Search for the cell housing the specified text and yield its (X, Y) center coordinate. 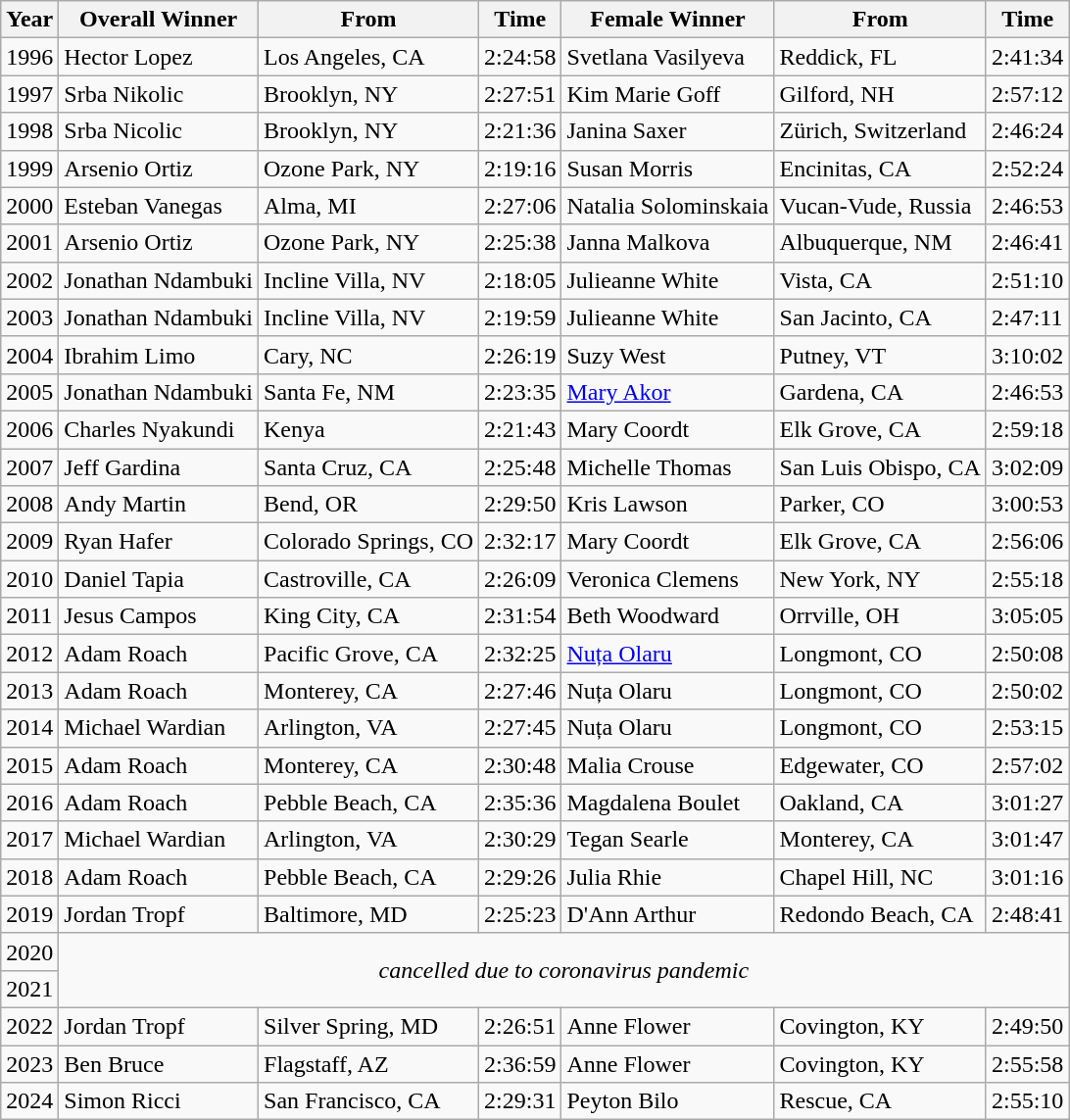
2:55:18 (1027, 579)
Cary, NC (368, 355)
2014 (29, 728)
2018 (29, 877)
2:30:29 (520, 840)
Janina Saxer (668, 131)
Reddick, FL (880, 57)
2021 (29, 989)
2:30:48 (520, 765)
Svetlana Vasilyeva (668, 57)
2:23:35 (520, 392)
2011 (29, 616)
Veronica Clemens (668, 579)
Silver Spring, MD (368, 1026)
Alma, MI (368, 206)
2:29:26 (520, 877)
2:26:51 (520, 1026)
Oakland, CA (880, 803)
Female Winner (668, 20)
Malia Crouse (668, 765)
Vucan-Vude, Russia (880, 206)
Jeff Gardina (159, 467)
Charles Nyakundi (159, 429)
Michelle Thomas (668, 467)
Redondo Beach, CA (880, 914)
2000 (29, 206)
2:46:24 (1027, 131)
2023 (29, 1063)
2:27:06 (520, 206)
2:25:38 (520, 243)
2:29:31 (520, 1101)
2006 (29, 429)
2:27:51 (520, 94)
Srba Nikolic (159, 94)
2:32:17 (520, 542)
Jesus Campos (159, 616)
Year (29, 20)
2010 (29, 579)
1999 (29, 169)
2:21:36 (520, 131)
2:26:09 (520, 579)
2:27:45 (520, 728)
2:19:59 (520, 317)
2:21:43 (520, 429)
San Luis Obispo, CA (880, 467)
2:41:34 (1027, 57)
3:05:05 (1027, 616)
cancelled due to coronavirus pandemic (564, 970)
2013 (29, 691)
Esteban Vanegas (159, 206)
2:57:02 (1027, 765)
Vista, CA (880, 280)
1997 (29, 94)
King City, CA (368, 616)
2017 (29, 840)
2:48:41 (1027, 914)
2:51:10 (1027, 280)
Daniel Tapia (159, 579)
2009 (29, 542)
Kris Lawson (668, 505)
2001 (29, 243)
3:02:09 (1027, 467)
Santa Fe, NM (368, 392)
2:25:23 (520, 914)
Kenya (368, 429)
Ben Bruce (159, 1063)
Santa Cruz, CA (368, 467)
Albuquerque, NM (880, 243)
Baltimore, MD (368, 914)
1996 (29, 57)
2:36:59 (520, 1063)
2:55:10 (1027, 1101)
Colorado Springs, CO (368, 542)
Suzy West (668, 355)
2012 (29, 654)
Zürich, Switzerland (880, 131)
Los Angeles, CA (368, 57)
Flagstaff, AZ (368, 1063)
Tegan Searle (668, 840)
2:50:08 (1027, 654)
Peyton Bilo (668, 1101)
Parker, CO (880, 505)
3:01:47 (1027, 840)
Mary Akor (668, 392)
2:59:18 (1027, 429)
Ibrahim Limo (159, 355)
New York, NY (880, 579)
Beth Woodward (668, 616)
2:25:48 (520, 467)
3:01:16 (1027, 877)
2:52:24 (1027, 169)
San Francisco, CA (368, 1101)
2015 (29, 765)
2:47:11 (1027, 317)
2:24:58 (520, 57)
2019 (29, 914)
2:27:46 (520, 691)
Hector Lopez (159, 57)
3:01:27 (1027, 803)
2008 (29, 505)
2:53:15 (1027, 728)
Gilford, NH (880, 94)
2:18:05 (520, 280)
Rescue, CA (880, 1101)
Simon Ricci (159, 1101)
2:35:36 (520, 803)
2020 (29, 951)
Pacific Grove, CA (368, 654)
Putney, VT (880, 355)
1998 (29, 131)
2004 (29, 355)
Castroville, CA (368, 579)
3:00:53 (1027, 505)
2:57:12 (1027, 94)
2:50:02 (1027, 691)
Bend, OR (368, 505)
2:32:25 (520, 654)
Gardena, CA (880, 392)
2016 (29, 803)
Susan Morris (668, 169)
Srba Nicolic (159, 131)
Andy Martin (159, 505)
Orrville, OH (880, 616)
2:19:16 (520, 169)
2:49:50 (1027, 1026)
Edgewater, CO (880, 765)
Chapel Hill, NC (880, 877)
Overall Winner (159, 20)
2:31:54 (520, 616)
2:29:50 (520, 505)
Janna Malkova (668, 243)
Natalia Solominskaia (668, 206)
Magdalena Boulet (668, 803)
Ryan Hafer (159, 542)
2:55:58 (1027, 1063)
Kim Marie Goff (668, 94)
2:26:19 (520, 355)
2024 (29, 1101)
2007 (29, 467)
2002 (29, 280)
Encinitas, CA (880, 169)
D'Ann Arthur (668, 914)
2003 (29, 317)
Julia Rhie (668, 877)
2:46:41 (1027, 243)
San Jacinto, CA (880, 317)
3:10:02 (1027, 355)
2022 (29, 1026)
2005 (29, 392)
2:56:06 (1027, 542)
